Search for the cell housing the specified text and yield its [X, Y] center coordinate. 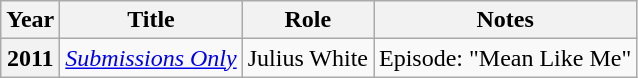
2011 [30, 58]
Julius White [308, 58]
Year [30, 20]
Role [308, 20]
Submissions Only [151, 58]
Episode: "Mean Like Me" [506, 58]
Notes [506, 20]
Title [151, 20]
